Capture the cell that displays the provided text and extract its [x, y] central coordinate. 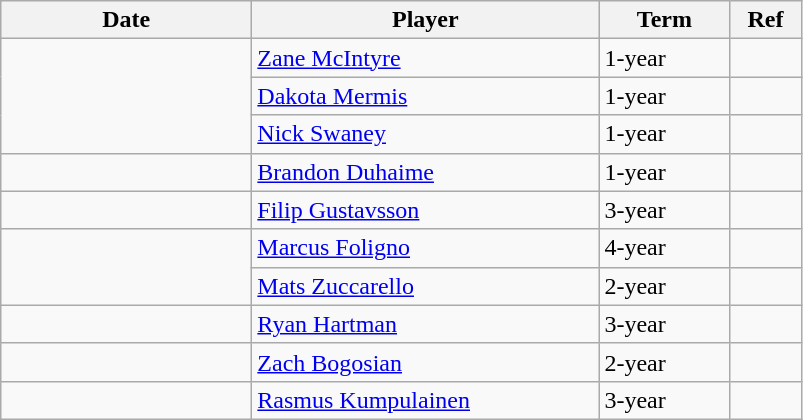
Zane McIntyre [426, 58]
Filip Gustavsson [426, 210]
Zach Bogosian [426, 362]
Date [126, 20]
Dakota Mermis [426, 96]
Mats Zuccarello [426, 286]
Term [664, 20]
Marcus Foligno [426, 248]
Nick Swaney [426, 134]
Rasmus Kumpulainen [426, 400]
Ref [766, 20]
Ryan Hartman [426, 324]
Brandon Duhaime [426, 172]
4-year [664, 248]
Player [426, 20]
